Locate the cell with the specified text and output its [X, Y] center coordinate. 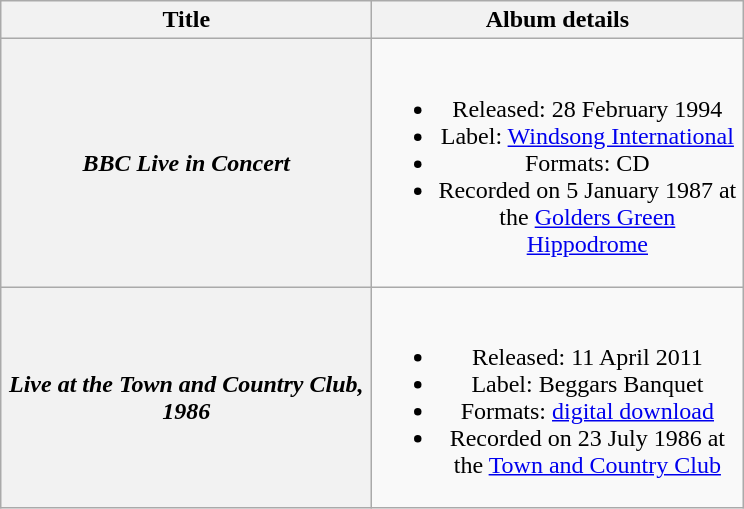
Album details [558, 20]
Released: 28 February 1994Label: Windsong InternationalFormats: CDRecorded on 5 January 1987 at the Golders Green Hippodrome [558, 163]
BBC Live in Concert [186, 163]
Title [186, 20]
Released: 11 April 2011Label: Beggars BanquetFormats: digital downloadRecorded on 23 July 1986 at the Town and Country Club [558, 398]
Live at the Town and Country Club, 1986 [186, 398]
